Find where the given text appears and provide that cell's center as (x, y) coordinate. 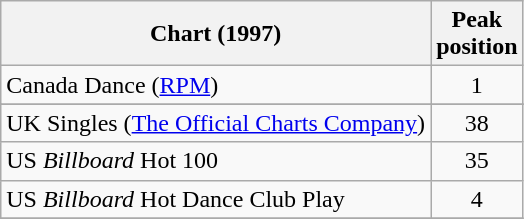
Chart (1997) (216, 34)
Peakposition (477, 34)
Canada Dance (RPM) (216, 85)
4 (477, 199)
1 (477, 85)
38 (477, 123)
US Billboard Hot Dance Club Play (216, 199)
US Billboard Hot 100 (216, 161)
35 (477, 161)
UK Singles (The Official Charts Company) (216, 123)
